Search for the cell housing the specified text and yield its (X, Y) center coordinate. 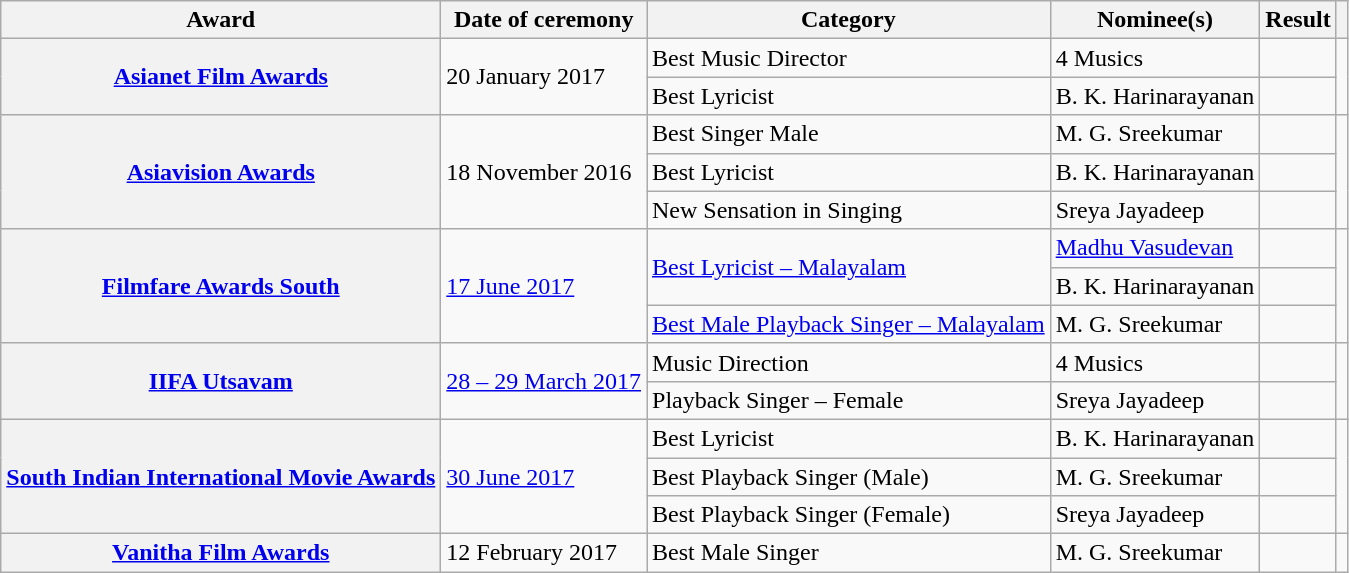
Nominee(s) (1155, 20)
IIFA Utsavam (221, 381)
Music Direction (848, 362)
12 February 2017 (544, 553)
Asiavision Awards (221, 172)
18 November 2016 (544, 172)
Result (1298, 20)
Award (221, 20)
Category (848, 20)
Best Singer Male (848, 134)
Asianet Film Awards (221, 77)
Best Lyricist – Malayalam (848, 267)
Best Music Director (848, 58)
New Sensation in Singing (848, 210)
South Indian International Movie Awards (221, 476)
17 June 2017 (544, 286)
Vanitha Film Awards (221, 553)
Best Male Singer (848, 553)
Madhu Vasudevan (1155, 248)
Best Male Playback Singer – Malayalam (848, 324)
28 – 29 March 2017 (544, 381)
Playback Singer – Female (848, 400)
Filmfare Awards South (221, 286)
Date of ceremony (544, 20)
20 January 2017 (544, 77)
Best Playback Singer (Male) (848, 477)
Best Playback Singer (Female) (848, 515)
30 June 2017 (544, 476)
